Return the (X, Y) coordinate for the center point of the cell that contains the specified text.  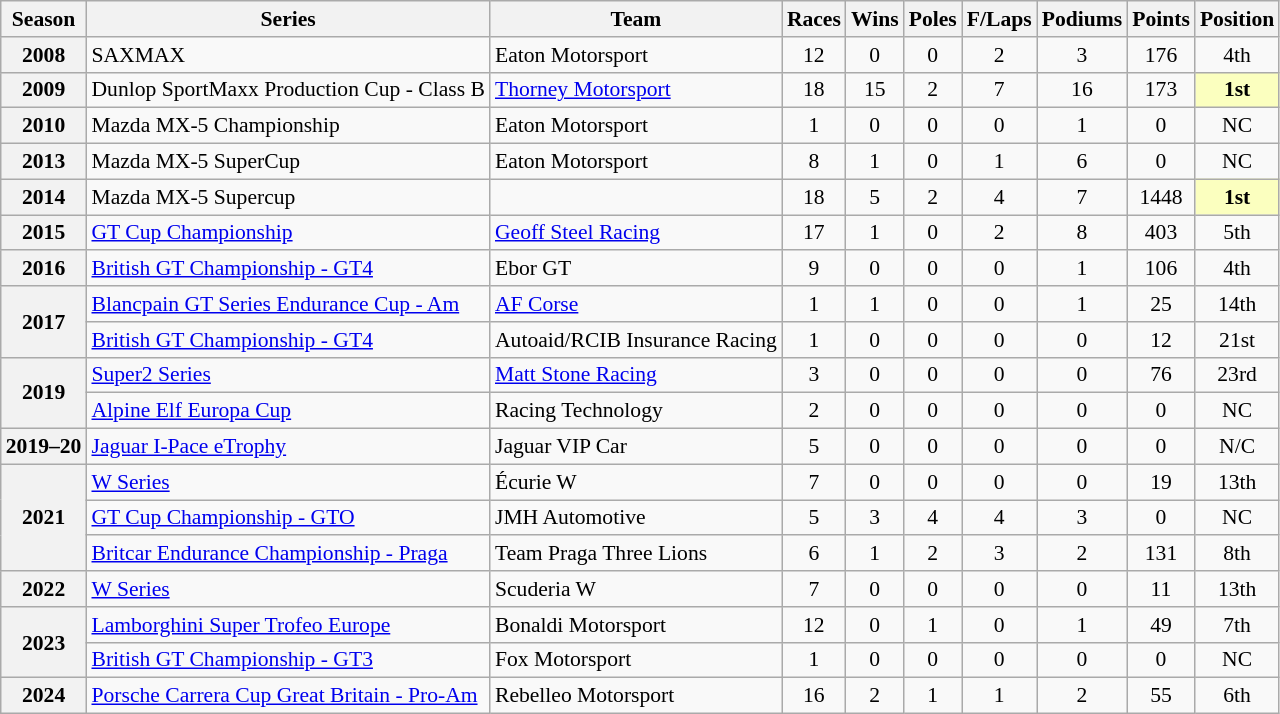
Geoff Steel Racing (636, 233)
Wins (875, 19)
Races (814, 19)
Season (44, 19)
Alpine Elf Europa Cup (288, 411)
21st (1237, 340)
Ebor GT (636, 269)
Rebelleo Motorsport (636, 696)
9 (814, 269)
Podiums (1082, 19)
Écurie W (636, 482)
Porsche Carrera Cup Great Britain - Pro-Am (288, 696)
GT Cup Championship (288, 233)
Series (288, 19)
2023 (44, 642)
Racing Technology (636, 411)
7th (1237, 625)
GT Cup Championship - GTO (288, 518)
19 (1161, 482)
15 (875, 90)
11 (1161, 589)
Dunlop SportMaxx Production Cup - Class B (288, 90)
2009 (44, 90)
SAXMAX (288, 55)
Matt Stone Racing (636, 375)
Position (1237, 19)
2010 (44, 126)
Mazda MX-5 Championship (288, 126)
JMH Automotive (636, 518)
55 (1161, 696)
Poles (933, 19)
1448 (1161, 197)
6th (1237, 696)
Super2 Series (288, 375)
403 (1161, 233)
British GT Championship - GT3 (288, 660)
Points (1161, 19)
25 (1161, 304)
AF Corse (636, 304)
2008 (44, 55)
Lamborghini Super Trofeo Europe (288, 625)
Jaguar I-Pace eTrophy (288, 447)
F/Laps (1000, 19)
Scuderia W (636, 589)
2021 (44, 518)
2013 (44, 162)
Britcar Endurance Championship - Praga (288, 554)
2015 (44, 233)
Team (636, 19)
173 (1161, 90)
176 (1161, 55)
Autoaid/RCIB Insurance Racing (636, 340)
Mazda MX-5 SuperCup (288, 162)
2014 (44, 197)
Jaguar VIP Car (636, 447)
76 (1161, 375)
2017 (44, 322)
2016 (44, 269)
106 (1161, 269)
5th (1237, 233)
Bonaldi Motorsport (636, 625)
Team Praga Three Lions (636, 554)
Blancpain GT Series Endurance Cup - Am (288, 304)
8th (1237, 554)
49 (1161, 625)
2019–20 (44, 447)
Thorney Motorsport (636, 90)
23rd (1237, 375)
N/C (1237, 447)
Mazda MX-5 Supercup (288, 197)
17 (814, 233)
14th (1237, 304)
2022 (44, 589)
131 (1161, 554)
Fox Motorsport (636, 660)
2024 (44, 696)
2019 (44, 392)
